Pinpoint the cell where the given text exists, returning its (X, Y) midpoint coordinate. 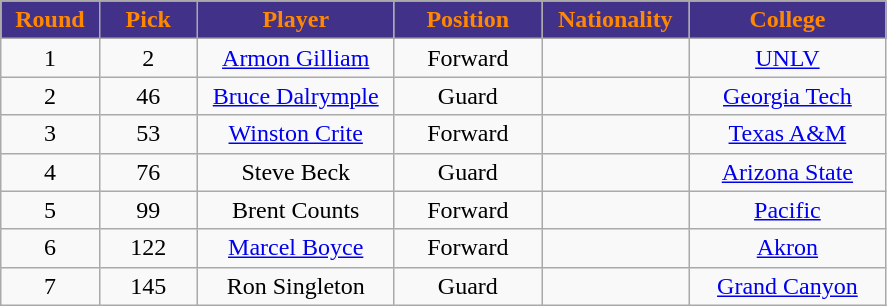
Georgia Tech (788, 96)
Texas A&M (788, 134)
76 (148, 172)
53 (148, 134)
Armon Gilliam (296, 58)
1 (50, 58)
Akron (788, 248)
Brent Counts (296, 210)
4 (50, 172)
College (788, 20)
Round (50, 20)
6 (50, 248)
Player (296, 20)
Pacific (788, 210)
3 (50, 134)
5 (50, 210)
Grand Canyon (788, 286)
Ron Singleton (296, 286)
122 (148, 248)
Bruce Dalrymple (296, 96)
Steve Beck (296, 172)
Marcel Boyce (296, 248)
Nationality (616, 20)
UNLV (788, 58)
Position (468, 20)
Winston Crite (296, 134)
99 (148, 210)
46 (148, 96)
7 (50, 286)
145 (148, 286)
Arizona State (788, 172)
Pick (148, 20)
